Provide the (x, y) coordinate of the cell's center where the given text is located.  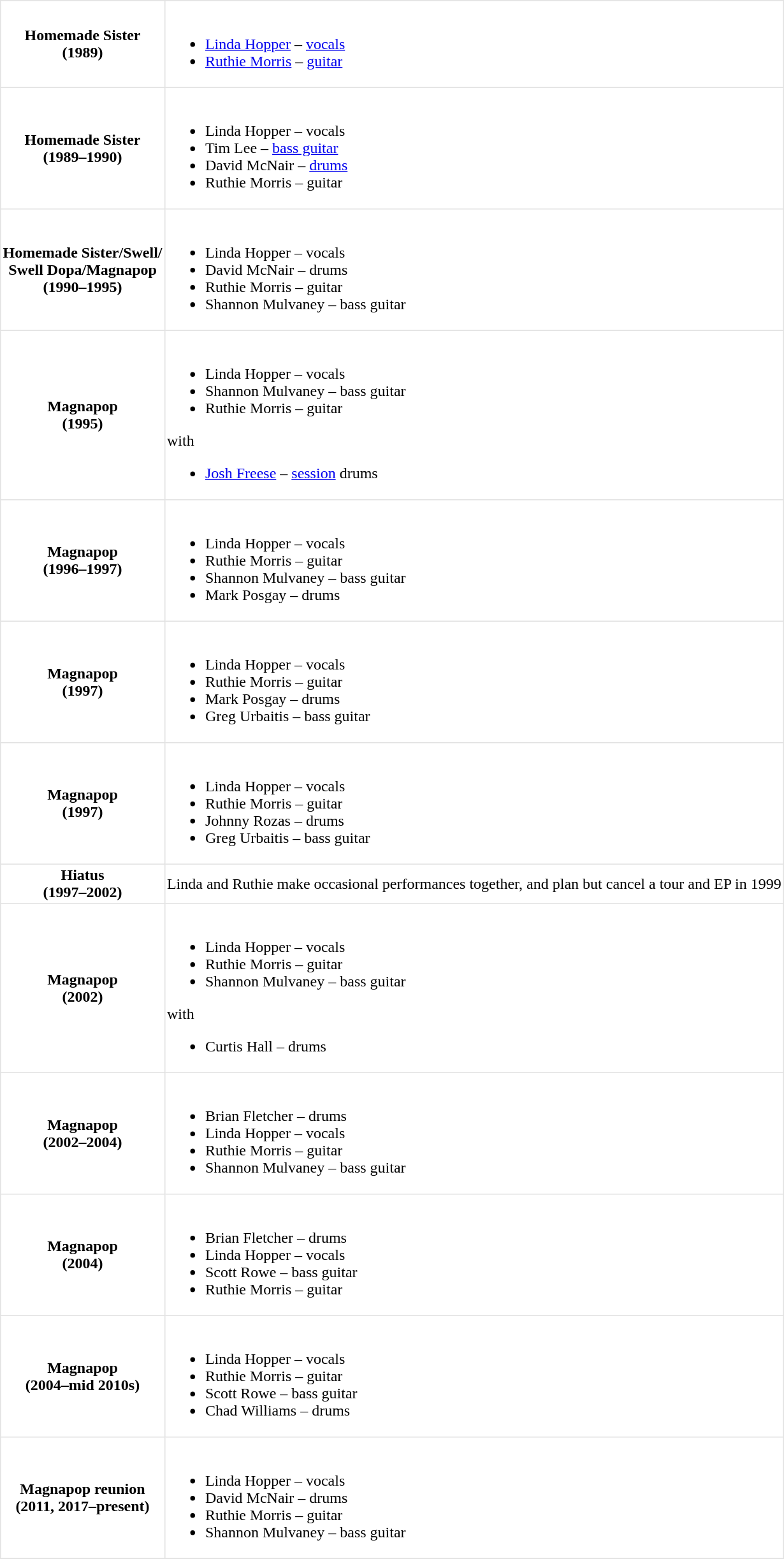
Magnapop reunion(2011, 2017–present) (83, 1498)
Linda Hopper – vocalsRuthie Morris – guitarJohnny Rozas – drumsGreg Urbaitis – bass guitar (474, 803)
Linda Hopper – vocalsTim Lee – bass guitarDavid McNair – drumsRuthie Morris – guitar (474, 148)
Brian Fletcher – drumsLinda Hopper – vocalsRuthie Morris – guitarShannon Mulvaney – bass guitar (474, 1133)
Linda Hopper – vocalsShannon Mulvaney – bass guitarRuthie Morris – guitarwithJosh Freese – session drums (474, 415)
Magnapop(1995) (83, 415)
Magnapop(1996–1997) (83, 560)
Linda Hopper – vocalsRuthie Morris – guitar (474, 44)
Magnapop(2002–2004) (83, 1133)
Linda Hopper – vocalsRuthie Morris – guitarShannon Mulvaney – bass guitarMark Posgay – drums (474, 560)
Linda Hopper – vocalsRuthie Morris – guitarMark Posgay – drumsGreg Urbaitis – bass guitar (474, 682)
Magnapop(2004) (83, 1255)
Linda Hopper – vocalsRuthie Morris – guitarScott Rowe – bass guitarChad Williams – drums (474, 1376)
Homemade Sister(1989–1990) (83, 148)
Magnapop(2004–mid 2010s) (83, 1376)
Homemade Sister(1989) (83, 44)
Hiatus(1997–2002) (83, 884)
Homemade Sister/Swell/Swell Dopa/Magnapop(1990–1995) (83, 270)
Brian Fletcher – drumsLinda Hopper – vocalsScott Rowe – bass guitarRuthie Morris – guitar (474, 1255)
Linda Hopper – vocalsRuthie Morris – guitarShannon Mulvaney – bass guitarwithCurtis Hall – drums (474, 988)
Linda and Ruthie make occasional performances together, and plan but cancel a tour and EP in 1999 (474, 884)
Magnapop(2002) (83, 988)
